Find where the given text appears and provide that cell's center as [X, Y] coordinate. 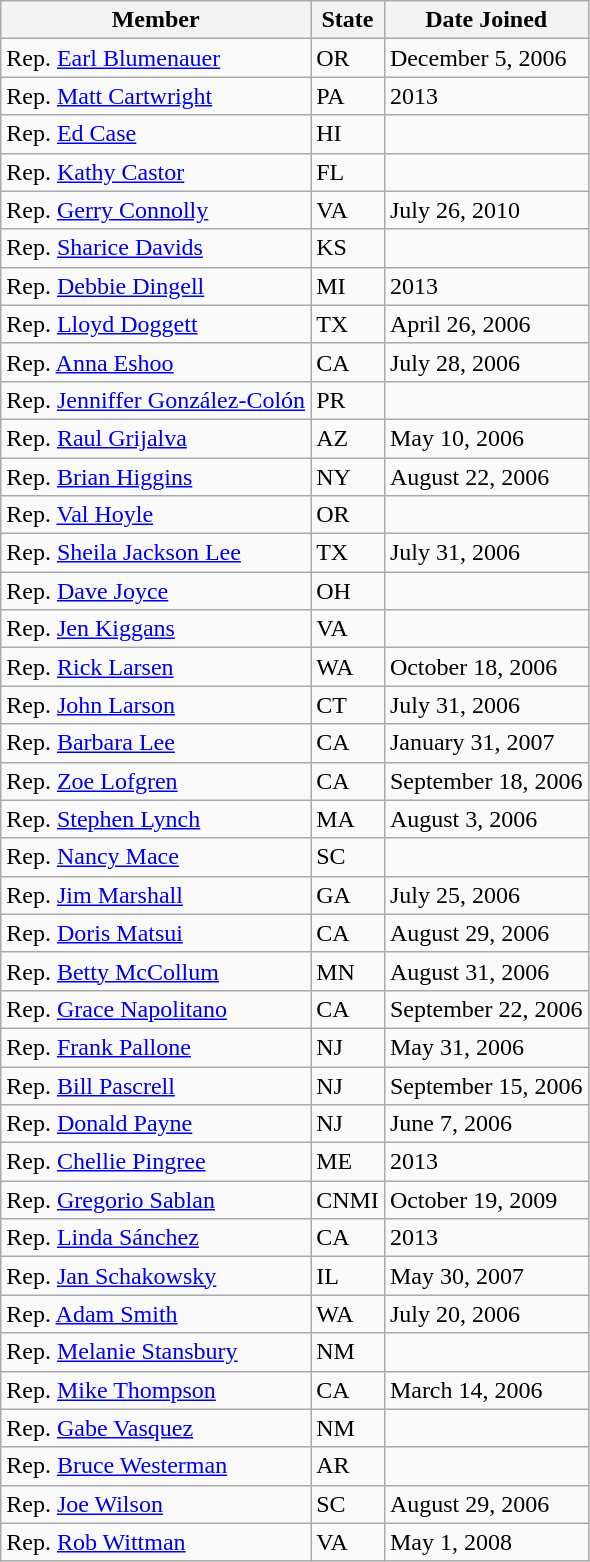
Date Joined [486, 20]
May 31, 2006 [486, 1047]
Rep. Linda Sánchez [156, 1238]
August 31, 2006 [486, 971]
Rep. Ed Case [156, 134]
KS [348, 248]
PR [348, 400]
AZ [348, 438]
OH [348, 591]
July 20, 2006 [486, 1314]
September 18, 2006 [486, 781]
Rep. Brian Higgins [156, 477]
Rep. Chellie Pingree [156, 1162]
State [348, 20]
Rep. John Larson [156, 705]
ME [348, 1162]
December 5, 2006 [486, 58]
CT [348, 705]
Rep. Matt Cartwright [156, 96]
Rep. Barbara Lee [156, 743]
Rep. Frank Pallone [156, 1047]
Rep. Rob Wittman [156, 1542]
Rep. Val Hoyle [156, 515]
June 7, 2006 [486, 1124]
Rep. Joe Wilson [156, 1504]
May 10, 2006 [486, 438]
Rep. Dave Joyce [156, 591]
Rep. Bruce Westerman [156, 1466]
CNMI [348, 1200]
Rep. Donald Payne [156, 1124]
MA [348, 819]
October 19, 2009 [486, 1200]
AR [348, 1466]
Rep. Stephen Lynch [156, 819]
Rep. Kathy Castor [156, 172]
Rep. Adam Smith [156, 1314]
September 22, 2006 [486, 1009]
January 31, 2007 [486, 743]
May 1, 2008 [486, 1542]
April 26, 2006 [486, 324]
May 30, 2007 [486, 1276]
NY [348, 477]
Rep. Raul Grijalva [156, 438]
Rep. Earl Blumenauer [156, 58]
Rep. Debbie Dingell [156, 286]
MI [348, 286]
MN [348, 971]
Rep. Jan Schakowsky [156, 1276]
Rep. Sheila Jackson Lee [156, 553]
Rep. Rick Larsen [156, 667]
Rep. Sharice Davids [156, 248]
Rep. Grace Napolitano [156, 1009]
Rep. Jen Kiggans [156, 629]
PA [348, 96]
HI [348, 134]
July 25, 2006 [486, 895]
FL [348, 172]
Rep. Mike Thompson [156, 1390]
July 28, 2006 [486, 362]
Rep. Jim Marshall [156, 895]
Rep. Betty McCollum [156, 971]
IL [348, 1276]
September 15, 2006 [486, 1085]
July 26, 2010 [486, 210]
GA [348, 895]
Rep. Jenniffer González-Colón [156, 400]
Rep. Gregorio Sablan [156, 1200]
Rep. Lloyd Doggett [156, 324]
Rep. Gerry Connolly [156, 210]
March 14, 2006 [486, 1390]
Rep. Melanie Stansbury [156, 1352]
Rep. Doris Matsui [156, 933]
August 22, 2006 [486, 477]
Rep. Gabe Vasquez [156, 1428]
Rep. Bill Pascrell [156, 1085]
October 18, 2006 [486, 667]
August 3, 2006 [486, 819]
Member [156, 20]
Rep. Nancy Mace [156, 857]
Rep. Anna Eshoo [156, 362]
Rep. Zoe Lofgren [156, 781]
